Provide the (x, y) coordinate of the cell's center where the given text is located.  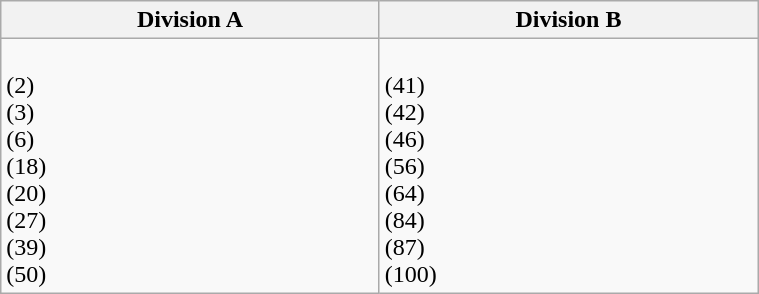
Division A (190, 20)
Division B (568, 20)
(2) (3) (6) (18) (20) (27) (39) (50) (190, 166)
(41) (42) (46) (56) (64) (84) (87) (100) (568, 166)
